Provide the [x, y] coordinate of the cell's center where the given text is located.  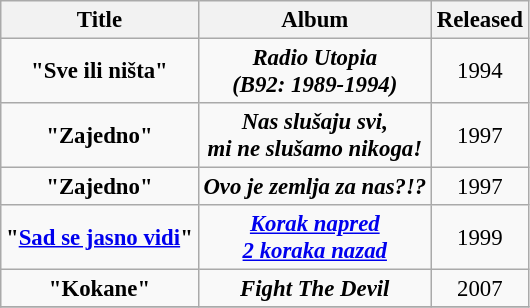
1999 [480, 238]
"Sad se jasno vidi" [100, 238]
Ovo je zemlja za nas?!? [314, 187]
Radio Utopia (B92: 1989-1994) [314, 72]
Album [314, 20]
2007 [480, 289]
Released [480, 20]
"Kokane" [100, 289]
"Sve ili ništa" [100, 72]
Title [100, 20]
Fight The Devil [314, 289]
Korak napred 2 koraka nazad [314, 238]
Nas slušaju svi, mi ne slušamo nikoga! [314, 136]
1994 [480, 72]
